Identify which cell holds the provided text, then report its [X, Y] central coordinate. 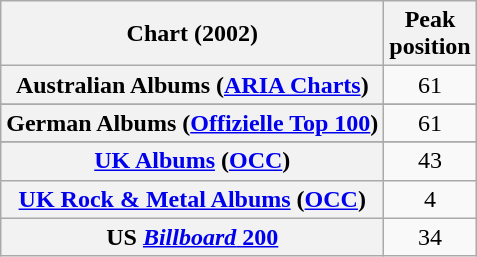
US Billboard 200 [192, 237]
43 [430, 161]
34 [430, 237]
Chart (2002) [192, 34]
4 [430, 199]
Peakposition [430, 34]
Australian Albums (ARIA Charts) [192, 85]
German Albums (Offizielle Top 100) [192, 123]
UK Rock & Metal Albums (OCC) [192, 199]
UK Albums (OCC) [192, 161]
